Locate the cell with the specified text and output its [X, Y] center coordinate. 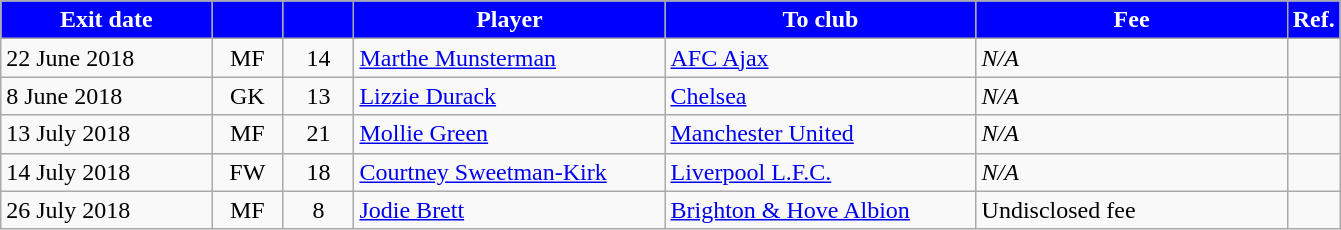
To club [820, 20]
Lizzie Durack [510, 96]
22 June 2018 [106, 58]
Undisclosed fee [1132, 210]
8 [318, 210]
Chelsea [820, 96]
8 June 2018 [106, 96]
AFC Ajax [820, 58]
Manchester United [820, 134]
Brighton & Hove Albion [820, 210]
13 July 2018 [106, 134]
26 July 2018 [106, 210]
Mollie Green [510, 134]
Liverpool L.F.C. [820, 172]
Ref. [1314, 20]
14 July 2018 [106, 172]
18 [318, 172]
Exit date [106, 20]
14 [318, 58]
13 [318, 96]
21 [318, 134]
Courtney Sweetman-Kirk [510, 172]
Marthe Munsterman [510, 58]
FW [248, 172]
Fee [1132, 20]
GK [248, 96]
Player [510, 20]
Jodie Brett [510, 210]
